Scan for the cell matching the given text and deliver its [X, Y] coordinate at center. 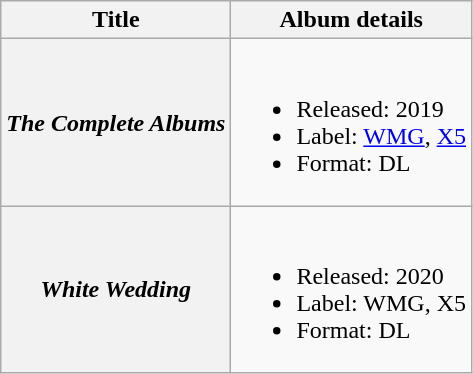
Title [116, 20]
Album details [352, 20]
White Wedding [116, 290]
The Complete Albums [116, 122]
Released: 2020Label: WMG, X5Format: DL [352, 290]
Released: 2019Label: WMG, X5Format: DL [352, 122]
